Scan for the cell matching the given text and deliver its (X, Y) coordinate at center. 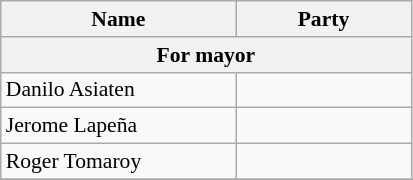
Party (324, 19)
Danilo Asiaten (118, 90)
Name (118, 19)
For mayor (206, 55)
Roger Tomaroy (118, 162)
Jerome Lapeña (118, 126)
